Extract the (X, Y) coordinate from the center of the cell holding the provided text.  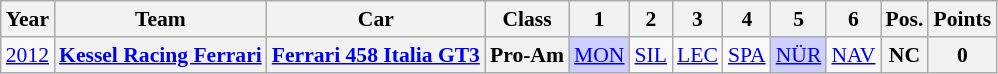
Class (527, 19)
MON (600, 55)
NC (905, 55)
Pos. (905, 19)
Points (962, 19)
Ferrari 458 Italia GT3 (376, 55)
SPA (747, 55)
Car (376, 19)
1 (600, 19)
4 (747, 19)
Pro-Am (527, 55)
Year (28, 19)
Team (160, 19)
2 (652, 19)
SIL (652, 55)
LEC (698, 55)
0 (962, 55)
3 (698, 19)
NÜR (799, 55)
6 (853, 19)
5 (799, 19)
Kessel Racing Ferrari (160, 55)
NAV (853, 55)
2012 (28, 55)
